Determine the [x, y] coordinate at the center of the cell enclosing the given text.  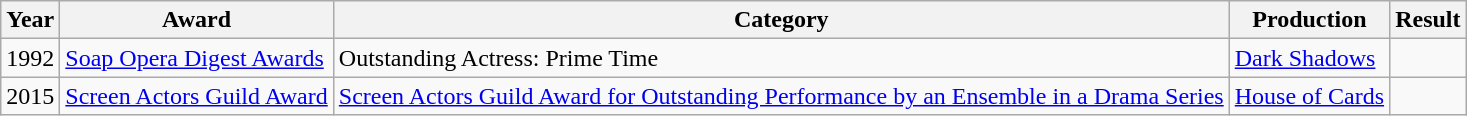
2015 [30, 96]
Soap Opera Digest Awards [196, 58]
1992 [30, 58]
Year [30, 20]
Award [196, 20]
Category [781, 20]
Screen Actors Guild Award for Outstanding Performance by an Ensemble in a Drama Series [781, 96]
Screen Actors Guild Award [196, 96]
Result [1428, 20]
House of Cards [1309, 96]
Production [1309, 20]
Outstanding Actress: Prime Time [781, 58]
Dark Shadows [1309, 58]
